Scan for the cell matching the given text and deliver its (x, y) coordinate at center. 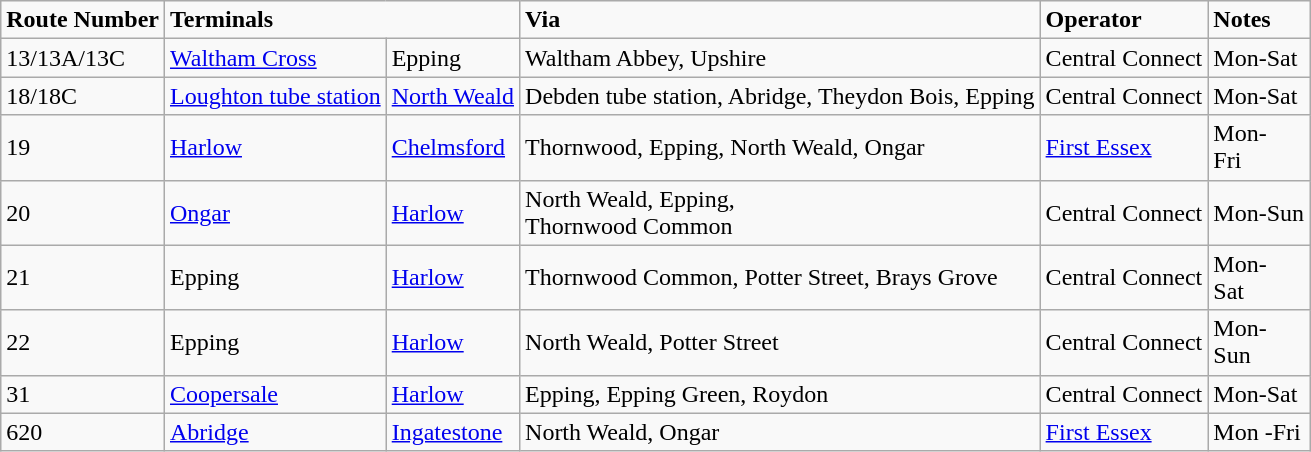
22 (83, 342)
Thornwood Common, Potter Street, Brays Grove (780, 278)
Loughton tube station (275, 96)
Mon-Fri (1259, 148)
Mon -Fri (1259, 432)
31 (83, 394)
Waltham Abbey, Upshire (780, 58)
Ongar (275, 212)
20 (83, 212)
Via (780, 20)
Terminals (342, 20)
620 (83, 432)
Notes (1259, 20)
North Weald, Epping,Thornwood Common (780, 212)
Epping, Epping Green, Roydon (780, 394)
Waltham Cross (275, 58)
Thornwood, Epping, North Weald, Ongar (780, 148)
North Weald (452, 96)
13/13A/13C (83, 58)
Operator (1124, 20)
19 (83, 148)
21 (83, 278)
Route Number (83, 20)
18/18C (83, 96)
Ingatestone (452, 432)
North Weald, Potter Street (780, 342)
Debden tube station, Abridge, Theydon Bois, Epping (780, 96)
Coopersale (275, 394)
Abridge (275, 432)
Chelmsford (452, 148)
North Weald, Ongar (780, 432)
